Find where the given text appears and provide that cell's center as (x, y) coordinate. 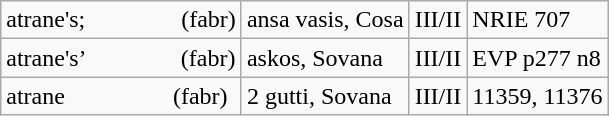
2 gutti, Sovana (325, 96)
NRIE 707 (538, 20)
atrane (fabr) (122, 96)
EVP p277 n8 (538, 58)
askos, Sovana (325, 58)
atrane's’ (fabr) (122, 58)
atrane's; (fabr) (122, 20)
11359, 11376 (538, 96)
ansa vasis, Cosa (325, 20)
